Capture the cell that displays the provided text and extract its [x, y] central coordinate. 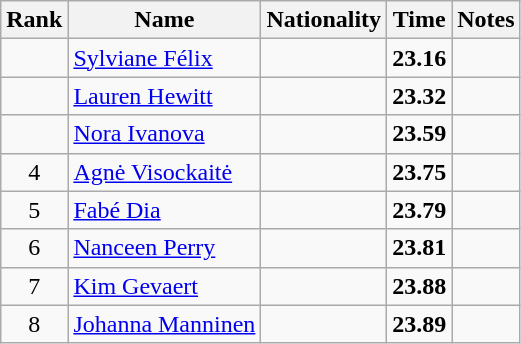
23.75 [420, 172]
23.59 [420, 134]
23.79 [420, 210]
5 [34, 210]
23.89 [420, 324]
8 [34, 324]
Nora Ivanova [164, 134]
4 [34, 172]
Time [420, 20]
Name [164, 20]
Sylviane Félix [164, 58]
23.81 [420, 248]
Kim Gevaert [164, 286]
23.32 [420, 96]
Nanceen Perry [164, 248]
Johanna Manninen [164, 324]
Rank [34, 20]
Notes [486, 20]
Nationality [324, 20]
23.16 [420, 58]
Fabé Dia [164, 210]
23.88 [420, 286]
Agnė Visockaitė [164, 172]
7 [34, 286]
6 [34, 248]
Lauren Hewitt [164, 96]
